Find where the given text appears and provide that cell's center as (X, Y) coordinate. 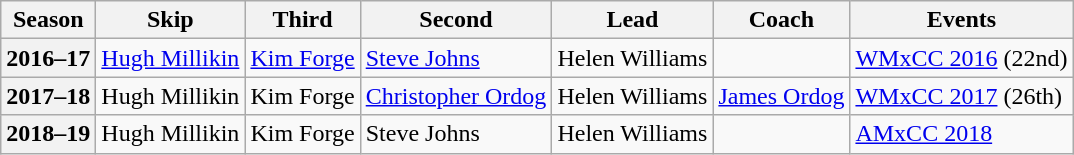
2016–17 (48, 58)
James Ordog (782, 96)
WMxCC 2016 (22nd) (962, 58)
Lead (632, 20)
AMxCC 2018 (962, 134)
Skip (170, 20)
Third (302, 20)
Coach (782, 20)
2017–18 (48, 96)
WMxCC 2017 (26th) (962, 96)
Events (962, 20)
Second (456, 20)
Christopher Ordog (456, 96)
Season (48, 20)
2018–19 (48, 134)
